Detect which cell encompasses the target text, then output its [X, Y] center coordinate. 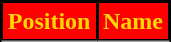
Position [50, 22]
Name [134, 22]
